Scan for the cell matching the given text and deliver its [X, Y] coordinate at center. 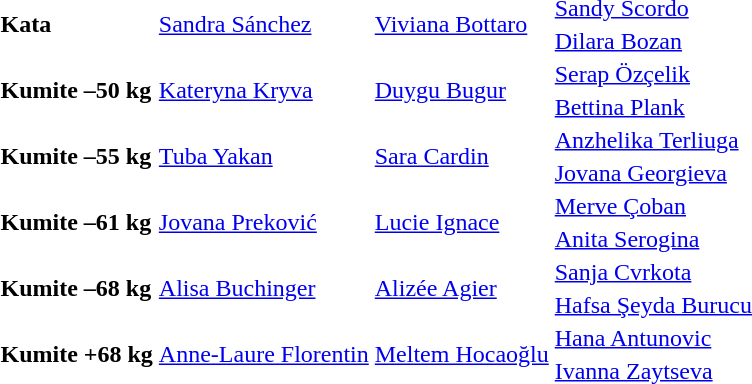
Kateryna Kryva [264, 90]
Lucie Ignace [462, 222]
Tuba Yakan [264, 156]
Sara Cardin [462, 156]
Alizée Agier [462, 288]
Duygu Bugur [462, 90]
Alisa Buchinger [264, 288]
Jovana Preković [264, 222]
